Return the (x, y) coordinate for the center point of the cell that contains the specified text.  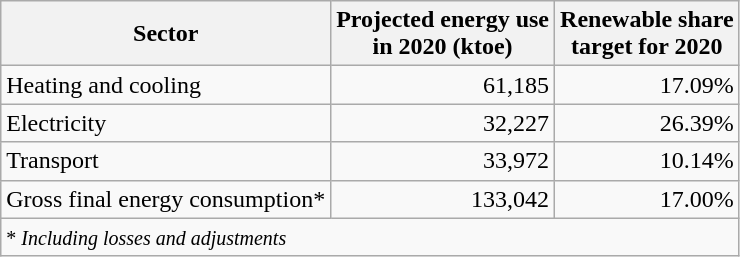
Electricity (166, 123)
17.00% (648, 199)
17.09% (648, 85)
Renewable sharetarget for 2020 (648, 34)
32,227 (443, 123)
* Including losses and adjustments (370, 237)
Sector (166, 34)
133,042 (443, 199)
Heating and cooling (166, 85)
26.39% (648, 123)
Projected energy usein 2020 (ktoe) (443, 34)
61,185 (443, 85)
10.14% (648, 161)
33,972 (443, 161)
Gross final energy consumption* (166, 199)
Transport (166, 161)
